Scan for the cell matching the given text and deliver its [X, Y] coordinate at center. 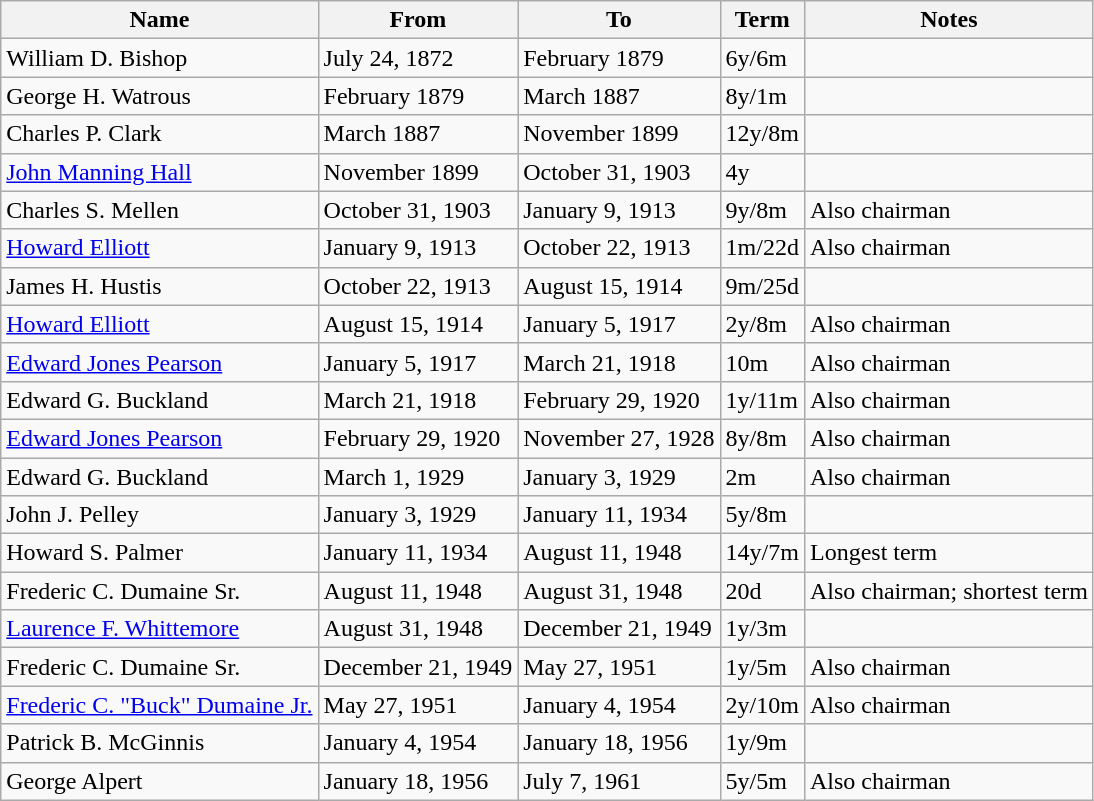
1y/5m [762, 667]
James H. Hustis [160, 286]
Notes [948, 20]
John Manning Hall [160, 172]
9y/8m [762, 210]
1y/3m [762, 629]
2y/10m [762, 705]
John J. Pelley [160, 515]
Term [762, 20]
5y/5m [762, 781]
4y [762, 172]
Longest term [948, 553]
Also chairman; shortest term [948, 591]
William D. Bishop [160, 58]
8y/1m [762, 96]
Howard S. Palmer [160, 553]
Patrick B. McGinnis [160, 743]
George H. Watrous [160, 96]
2y/8m [762, 324]
Charles P. Clark [160, 134]
5y/8m [762, 515]
10m [762, 362]
November 27, 1928 [619, 438]
July 24, 1872 [418, 58]
1y/9m [762, 743]
Charles S. Mellen [160, 210]
Laurence F. Whittemore [160, 629]
20d [762, 591]
14y/7m [762, 553]
1m/22d [762, 248]
8y/8m [762, 438]
12y/8m [762, 134]
6y/6m [762, 58]
To [619, 20]
9m/25d [762, 286]
March 1, 1929 [418, 477]
1y/11m [762, 400]
July 7, 1961 [619, 781]
From [418, 20]
George Alpert [160, 781]
Name [160, 20]
Frederic C. "Buck" Dumaine Jr. [160, 705]
2m [762, 477]
